For the text-containing cell, return its midpoint in (X, Y) coordinate format. 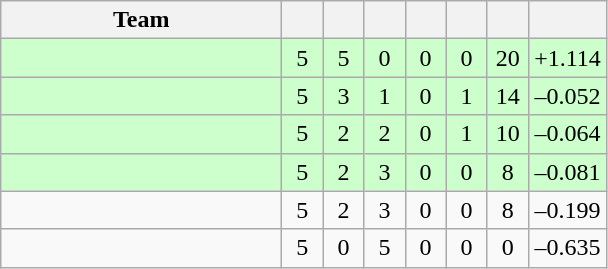
–0.635 (568, 248)
14 (508, 96)
–0.081 (568, 172)
+1.114 (568, 58)
Team (142, 20)
10 (508, 134)
–0.064 (568, 134)
20 (508, 58)
–0.199 (568, 210)
–0.052 (568, 96)
